Find where the given text appears and provide that cell's center as (x, y) coordinate. 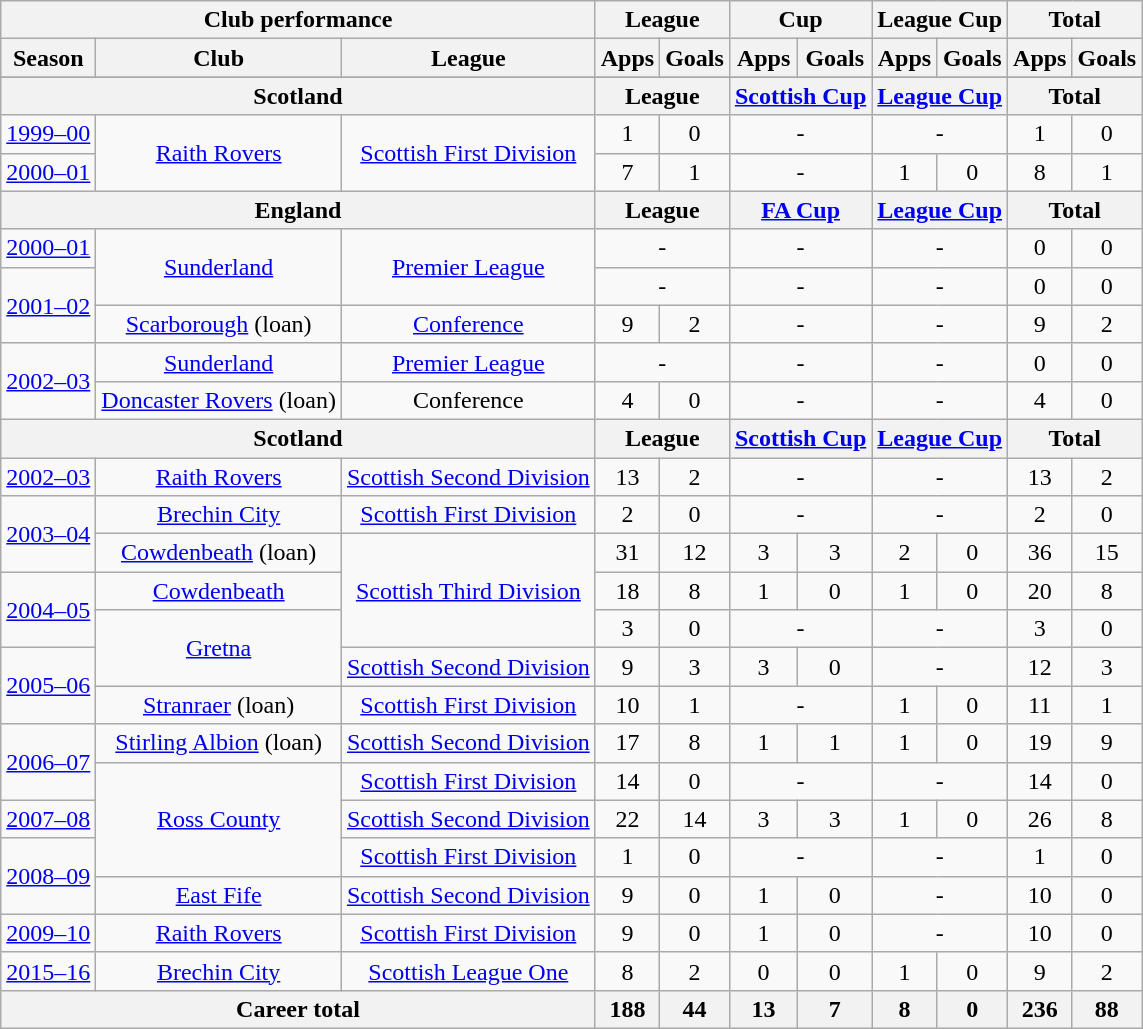
31 (627, 553)
2006–07 (48, 762)
36 (1040, 553)
19 (1040, 743)
Scottish League One (468, 971)
Ross County (219, 819)
2008–09 (48, 876)
2004–05 (48, 610)
2007–08 (48, 819)
26 (1040, 819)
88 (1107, 1009)
22 (627, 819)
188 (627, 1009)
2005–06 (48, 686)
Cowdenbeath (loan) (219, 553)
Cowdenbeath (219, 591)
Club (219, 58)
Career total (298, 1009)
2003–04 (48, 534)
Season (48, 58)
18 (627, 591)
FA Cup (800, 210)
1999–00 (48, 134)
England (298, 210)
2001–02 (48, 305)
Stirling Albion (loan) (219, 743)
15 (1107, 553)
Gretna (219, 648)
2009–10 (48, 933)
Cup (800, 20)
44 (695, 1009)
236 (1040, 1009)
17 (627, 743)
Club performance (298, 20)
Stranraer (loan) (219, 705)
Doncaster Rovers (loan) (219, 400)
20 (1040, 591)
11 (1040, 705)
2015–16 (48, 971)
Scottish Third Division (468, 591)
East Fife (219, 895)
Scarborough (loan) (219, 324)
